Find where the given text appears and provide that cell's center as (X, Y) coordinate. 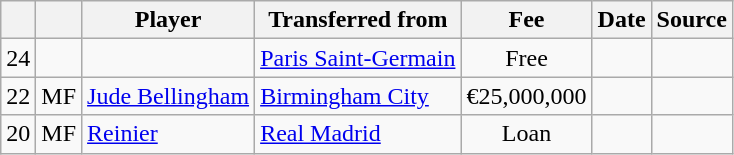
Transferred from (358, 20)
Loan (526, 134)
20 (18, 134)
22 (18, 96)
24 (18, 58)
Paris Saint-Germain (358, 58)
€25,000,000 (526, 96)
Jude Bellingham (168, 96)
Fee (526, 20)
Free (526, 58)
Real Madrid (358, 134)
Source (692, 20)
Birmingham City (358, 96)
Reinier (168, 134)
Date (622, 20)
Player (168, 20)
